From the cell containing the given text, extract its center point as (x, y) coordinate. 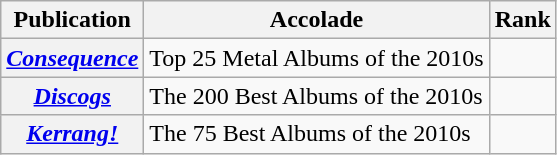
Top 25 Metal Albums of the 2010s (316, 58)
Consequence (72, 58)
Kerrang! (72, 134)
Discogs (72, 96)
Rank (522, 20)
Accolade (316, 20)
Publication (72, 20)
The 75 Best Albums of the 2010s (316, 134)
The 200 Best Albums of the 2010s (316, 96)
